Pinpoint the cell where the given text exists, returning its (x, y) midpoint coordinate. 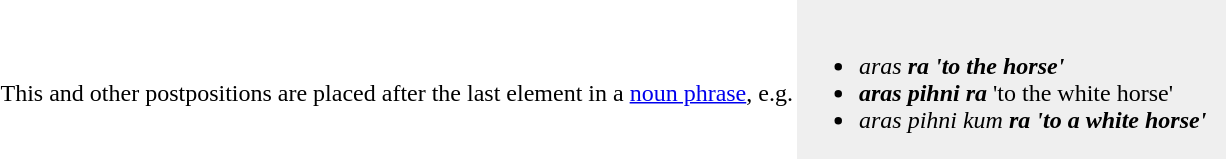
aras ra 'to the horse'aras pihni ra 'to the white horse'aras pihni kum ra 'to a white horse' (1011, 80)
